Capture the cell that displays the provided text and extract its [x, y] central coordinate. 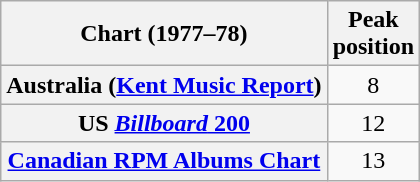
US Billboard 200 [164, 123]
12 [373, 123]
Australia (Kent Music Report) [164, 85]
Peakposition [373, 34]
13 [373, 161]
8 [373, 85]
Chart (1977–78) [164, 34]
Canadian RPM Albums Chart [164, 161]
